Search for the cell housing the specified text and yield its (x, y) center coordinate. 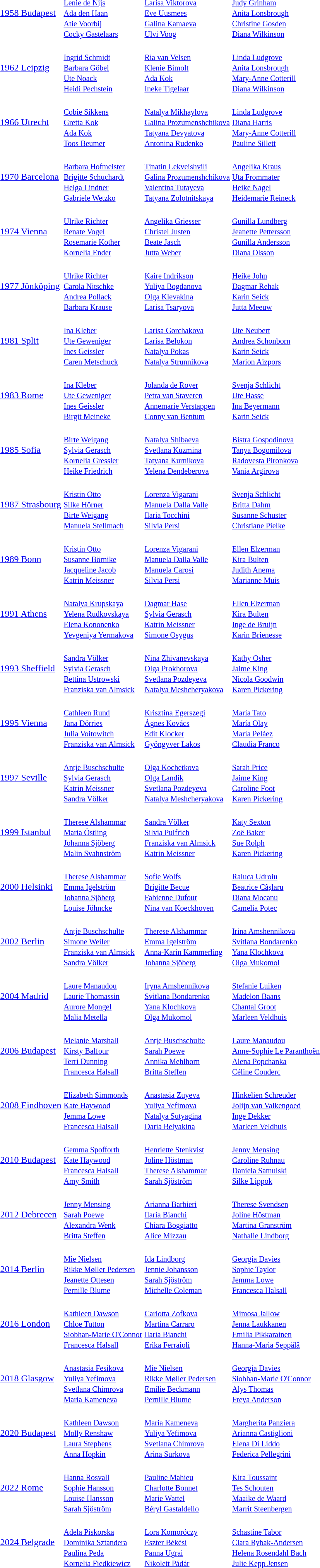
Lorenza VigaraniManuela Dalla ValleIlaria TocchiniSilvia Persi (187, 504)
Kaire IndriksonYuliya BogdanovaOlga KlevakinaLarisa Tsaryova (187, 286)
Antje BuschschulteSimone WeilerFranziska van AlmsickSandra Völker (103, 941)
Ida LindborgJennie JohanssonSarah SjöströmMichelle Coleman (187, 1269)
Krisztina EgerszegiÁgnes KovácsEdit KlockerGyöngyver Lakos (187, 723)
Ulrike RichterCarola NitschkeAndrea PollackBarbara Krause (103, 286)
Anastasia FesikovaYuliya YefimovaSvetlana ChimrovaMaria Kameneva (103, 1378)
Barbara HofmeisterBrigitte SchuchardtHelga LindnerGabriele Wetzko (103, 177)
Ria van VelsenKlenie BimoltAda KokIneke Tigelaar (187, 67)
Ina KleberUte GewenigerInes GeisslerCaren Metschuck (103, 340)
Cobie SikkensGretta KokAda KokToos Beumer (103, 122)
Kristin OttoSusanne BörnikeJacqueline JacobKatrin Meissner (103, 559)
Kathleen DawsonMolly RenshawLaura StephensAnna Hopkin (103, 1433)
Ulrike RichterRenate VogelRosemarie KotherKornelia Ender (103, 231)
Dagmar HaseSylvia GeraschKatrin MeissnerSimone Osygus (187, 614)
Iryna AmshennikovaSvitlana BondarenkoYana KlochkovaOlga Mukomol (187, 996)
Elizabeth SimmondsKate HaywoodJemma LoweFrancesca Halsall (103, 1105)
Gemma SpofforthKate HaywoodFrancesca HalsallAmy Smith (103, 1160)
Antje BuschschulteSylvia GeraschKatrin MeissnerSandra Völker (103, 777)
Sofie WolfsBrigitte BecueFabienne DufourNina van Koeckhoven (187, 887)
Birte WeigangSylvia GeraschKornelia GresslerHeike Friedrich (103, 450)
Hanna RosvallSophie HanssonLouise HanssonSarah Sjöström (103, 1487)
Nina ZhivanevskayaOlga ProkhorovaSvetlana PozdeyevaNatalya Meshcheryakova (187, 668)
Kathleen DawsonChloe TuttonSiobhan-Marie O'ConnorFrancesca Halsall (103, 1324)
Jenny MensingSarah PoeweAlexandra WenkBritta Steffen (103, 1214)
Mie NielsenRikke Møller PedersenJeanette OttesenPernille Blume (103, 1269)
Jolanda de RoverPetra van StaverenAnnemarie VerstappenConny van Bentum (187, 395)
Maria KamenevaYuliya YefimovaSvetlana ChimrovaArina Surkova (187, 1433)
Antje BuschschulteSarah PoeweAnnika MehlhornBritta Steffen (187, 1050)
Cathleen RundJana DörriesJulia VoitowitchFranziska van Almsick (103, 723)
Arianna BarbieriIlaria BianchiChiara BoggiattoAlice Mizzau (187, 1214)
Tinatin LekveishviliGalina ProzumenshchikovaValentina TutayevaTatyana Zolotnitskaya (187, 177)
Sandra VölkerSylvia GeraschBettina UstrowskiFranziska van Almsick (103, 668)
Melanie MarshallKirsty BalfourTerri DunningFrancesca Halsall (103, 1050)
Angelika GriesserChristel JustenBeate JaschJutta Weber (187, 231)
Mie NielsenRikke Møller PedersenEmilie BeckmannPernille Blume (187, 1378)
Carlotta ZofkovaMartina CarraroIlaria BianchiErika Ferraioli (187, 1324)
Lorenza VigaraniManuela Dalla ValleManuela CarosiSilvia Persi (187, 559)
Larisa GorchakovaLarisa BelokonNatalya PokasNatalya Strunnikova (187, 340)
Anastasia ZuyevaYuliya YefimovaNatalya SutyaginaDaria Belyakina (187, 1105)
Natalya KrupskayaYelena RudkovskayaElena KononenkoYevgeniya Yermakova (103, 614)
Laure ManaudouLaurie ThomassinAurore MongelMalia Metella (103, 996)
Therese AlshammarEmma IgelströmJohanna SjöbergLouise Jöhncke (103, 887)
Therese AlshammarEmma IgelströmAnna-Karin KammerlingJohanna Sjöberg (187, 941)
Natalya ShibaevaSvetlana KuzminaTatyana KurnikovaYelena Dendeberova (187, 450)
Therese AlshammarMaria ÖstlingJohanna SjöbergMalin Svahnström (103, 832)
Natalya MikhaylovaGalina ProzumenshchikovaTatyana DevyatovaAntonina Rudenko (187, 122)
Pauline MahieuCharlotte BonnetMarie WattelBéryl Gastaldello (187, 1487)
Sandra VölkerSilvia PulfrichFranziska van AlmsickKatrin Meissner (187, 832)
Ingrid SchmidtBarbara GöbelUte NoackHeidi Pechstein (103, 67)
Kristin OttoSilke HörnerBirte WeigangManuela Stellmach (103, 504)
Henriette StenkvistJoline HöstmanTherese AlshammarSarah Sjöström (187, 1160)
Ina KleberUte GewenigerInes GeisslerBirgit Meineke (103, 395)
Olga KochetkovaOlga LandikSvetlana PozdeyevaNatalya Meshcheryakova (187, 777)
